Find where the given text appears and provide that cell's center as [X, Y] coordinate. 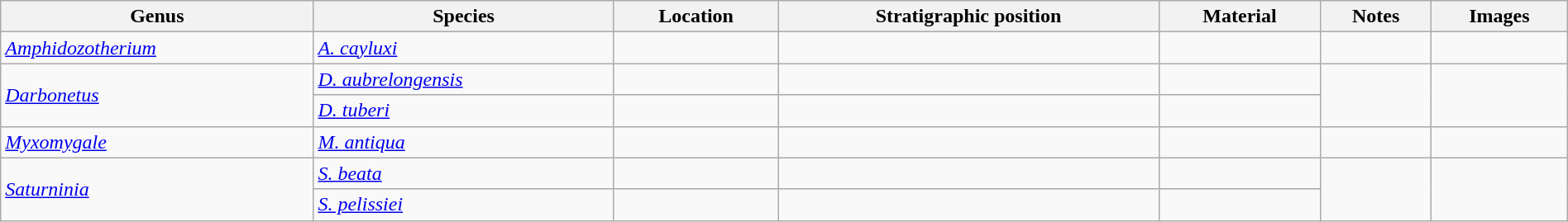
D. tuberi [463, 111]
S. beata [463, 173]
Location [696, 17]
Images [1499, 17]
Amphidozotherium [157, 48]
A. cayluxi [463, 48]
D. aubrelongensis [463, 79]
M. antiqua [463, 142]
Saturninia [157, 189]
S. pelissiei [463, 205]
Myxomygale [157, 142]
Notes [1376, 17]
Genus [157, 17]
Material [1240, 17]
Stratigraphic position [968, 17]
Species [463, 17]
Darbonetus [157, 95]
